Determine the (X, Y) coordinate at the center of the cell enclosing the given text.  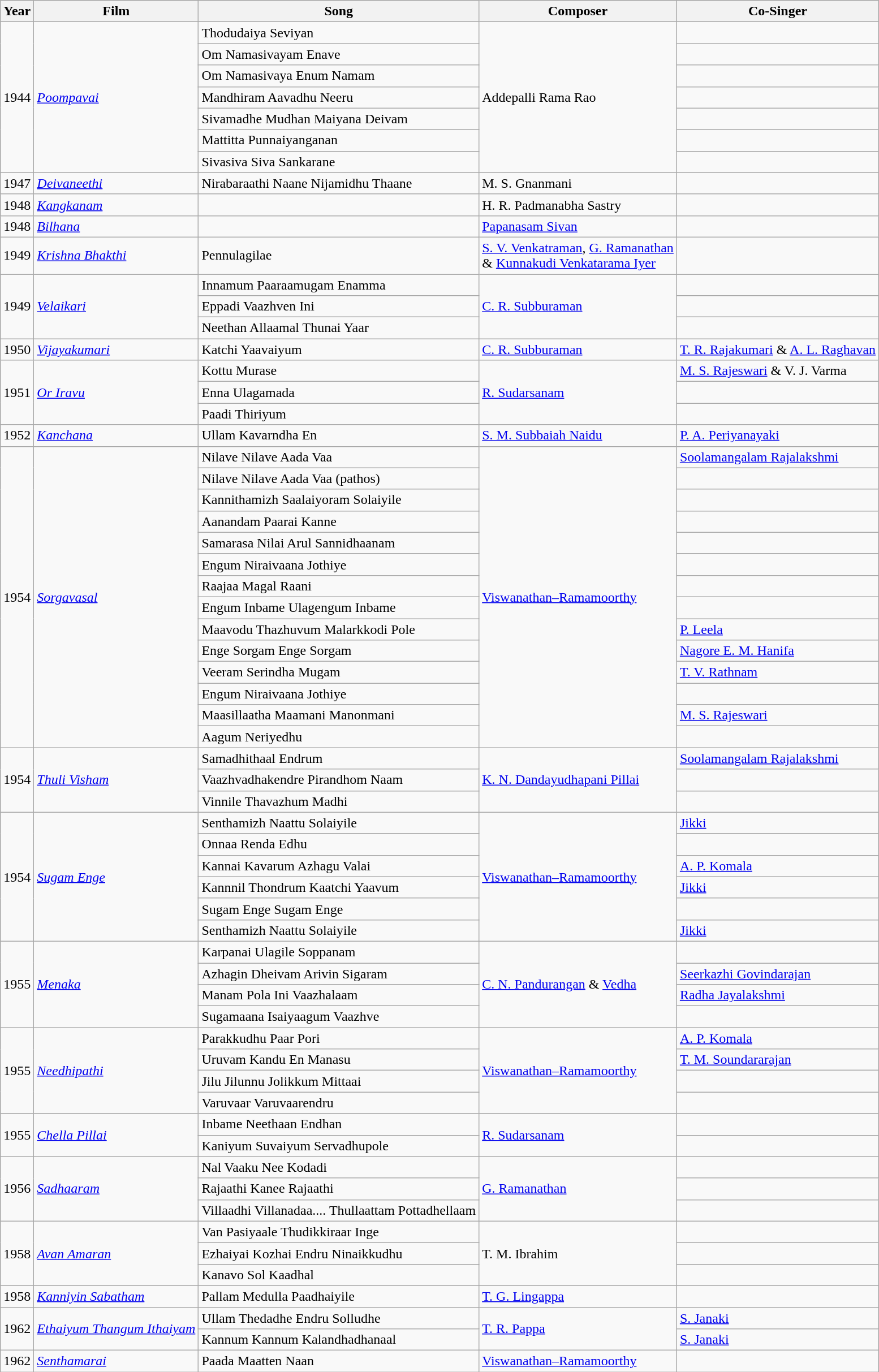
Needhipathi (117, 1071)
Rajaathi Kanee Rajaathi (339, 1189)
Azhagin Dheivam Arivin Sigaram (339, 973)
Eppadi Vaazhven Ini (339, 307)
Kaniyum Suvaiyum Servadhupole (339, 1146)
Nirabaraathi Naane Nijamidhu Thaane (339, 183)
Nal Vaaku Nee Kodadi (339, 1167)
Innamum Paaraamugam Enamma (339, 284)
Bilhana (117, 226)
1956 (17, 1189)
M. S. Gnanmani (578, 183)
Raajaa Magal Raani (339, 586)
Kanniyin Sabatham (117, 1296)
Co-Singer (777, 11)
Deivaneethi (117, 183)
Nilave Nilave Aada Vaa (339, 457)
Sivasiva Siva Sankarane (339, 162)
Paadi Thiriyum (339, 414)
Composer (578, 11)
T. R. Rajakumari & A. L. Raghavan (777, 350)
Manam Pola Ini Vaazhalaam (339, 995)
Kangkanam (117, 205)
Onnaa Renda Edhu (339, 844)
Vaazhvadhakendre Pirandhom Naam (339, 780)
Radha Jayalakshmi (777, 995)
Varuvaar Varuvaarendru (339, 1103)
Sugamaana Isaiyaagum Vaazhve (339, 1017)
Pallam Medulla Paadhaiyile (339, 1296)
Sorgavasal (117, 597)
Parakkudhu Paar Pori (339, 1038)
Film (117, 11)
H. R. Padmanabha Sastry (578, 205)
Nilave Nilave Aada Vaa (pathos) (339, 478)
Kannnil Thondrum Kaatchi Yaavum (339, 887)
Van Pasiyaale Thudikkiraar Inge (339, 1232)
Krishna Bhakthi (117, 256)
Aanandam Paarai Kanne (339, 521)
Enna Ulagamada (339, 392)
Maavodu Thazhuvum Malarkkodi Pole (339, 629)
Paada Maatten Naan (339, 1361)
Sivamadhe Mudhan Maiyana Deivam (339, 119)
M. S. Rajeswari & V. J. Varma (777, 371)
Addepalli Rama Rao (578, 97)
M. S. Rajeswari (777, 715)
Katchi Yaavaiyum (339, 350)
Velaikari (117, 306)
Neethan Allaamal Thunai Yaar (339, 328)
P. A. Periyanayaki (777, 435)
Or Iravu (117, 392)
Year (17, 11)
Sugam Enge Sugam Enge (339, 909)
C. N. Pandurangan & Vedha (578, 984)
T. M. Ibrahim (578, 1253)
1951 (17, 392)
Papanasam Sivan (578, 226)
Kannum Kannum Kalandhadhanaal (339, 1340)
Kanavo Sol Kaadhal (339, 1275)
Om Namasivayam Enave (339, 54)
Samadhithaal Endrum (339, 758)
Vijayakumari (117, 350)
S. M. Subbaiah Naidu (578, 435)
G. Ramanathan (578, 1189)
P. Leela (777, 629)
Chella Pillai (117, 1135)
Kannai Kavarum Azhagu Valai (339, 866)
Mattitta Punnaiyanganan (339, 140)
T. M. Soundararajan (777, 1060)
Sugam Enge (117, 877)
T. R. Pappa (578, 1329)
Om Namasivaya Enum Namam (339, 76)
T. V. Rathnam (777, 672)
Poompavai (117, 97)
Karpanai Ulagile Soppanam (339, 952)
Avan Amaran (117, 1253)
Uruvam Kandu En Manasu (339, 1060)
Engum Inbame Ulagengum Inbame (339, 607)
Nagore E. M. Hanifa (777, 651)
Vinnile Thavazhum Madhi (339, 801)
Ezhaiyai Kozhai Endru Ninaikkudhu (339, 1253)
Aagum Neriyedhu (339, 737)
S. V. Venkatraman, G. Ramanathan& Kunnakudi Venkatarama Iyer (578, 256)
1947 (17, 183)
Enge Sorgam Enge Sorgam (339, 651)
Kottu Murase (339, 371)
Senthamarai (117, 1361)
Ullam Thedadhe Endru Solludhe (339, 1318)
Mandhiram Aavadhu Neeru (339, 97)
Ullam Kavarndha En (339, 435)
Ethaiyum Thangum Ithaiyam (117, 1329)
1952 (17, 435)
Seerkazhi Govindarajan (777, 973)
1950 (17, 350)
Villaadhi Villanadaa.... Thullaattam Pottadhellaam (339, 1210)
1944 (17, 97)
Song (339, 11)
Thuli Visham (117, 780)
Jilu Jilunnu Jolikkum Mittaai (339, 1081)
Kannithamizh Saalaiyoram Solaiyile (339, 500)
T. G. Lingappa (578, 1296)
Sadhaaram (117, 1189)
Maasillaatha Maamani Manonmani (339, 715)
Pennulagilae (339, 256)
Kanchana (117, 435)
Menaka (117, 984)
Thodudaiya Seviyan (339, 33)
Samarasa Nilai Arul Sannidhaanam (339, 543)
Inbame Neethaan Endhan (339, 1124)
K. N. Dandayudhapani Pillai (578, 780)
Veeram Serindha Mugam (339, 672)
